Determine the (X, Y) coordinate at the center of the cell enclosing the given text.  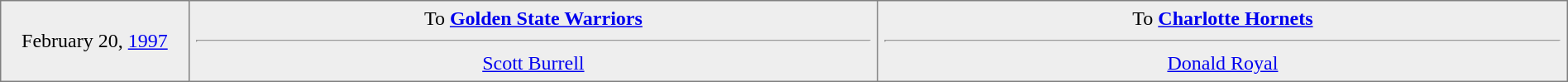
To Charlotte HornetsDonald Royal (1223, 41)
February 20, 1997 (94, 41)
To Golden State WarriorsScott Burrell (533, 41)
